Capture the cell that displays the provided text and extract its (X, Y) central coordinate. 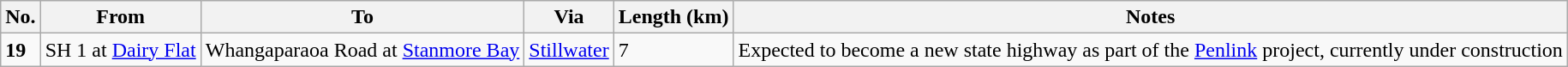
Stillwater (569, 50)
SH 1 at Dairy Flat (120, 50)
Length (km) (673, 17)
No. (21, 17)
7 (673, 50)
Whangaparaoa Road at Stanmore Bay (362, 50)
Expected to become a new state highway as part of the Penlink project, currently under construction (1150, 50)
Via (569, 17)
19 (21, 50)
From (120, 17)
Notes (1150, 17)
To (362, 17)
